Return the (X, Y) coordinate for the center point of the cell that contains the specified text.  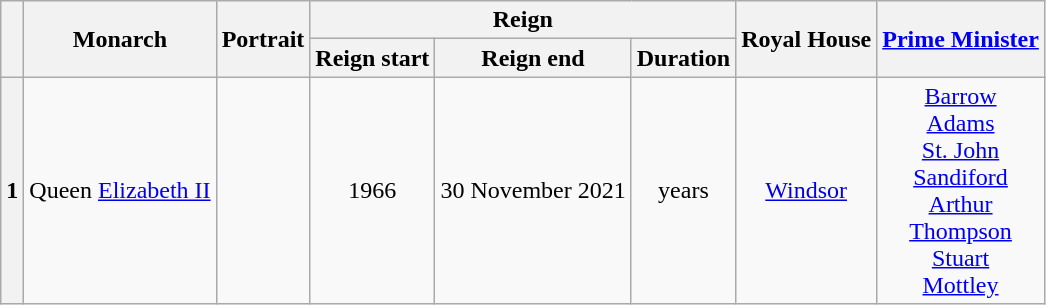
years (683, 190)
Royal House (806, 39)
Portrait (263, 39)
Prime Minister (961, 39)
Reign start (372, 58)
1966 (372, 190)
Duration (683, 58)
1 (12, 190)
Reign end (533, 58)
Reign (523, 20)
Windsor (806, 190)
BarrowAdamsSt. JohnSandifordArthurThompsonStuartMottley (961, 190)
Queen Elizabeth II (120, 190)
30 November 2021 (533, 190)
Monarch (120, 39)
